Detect which cell encompasses the target text, then output its (x, y) center coordinate. 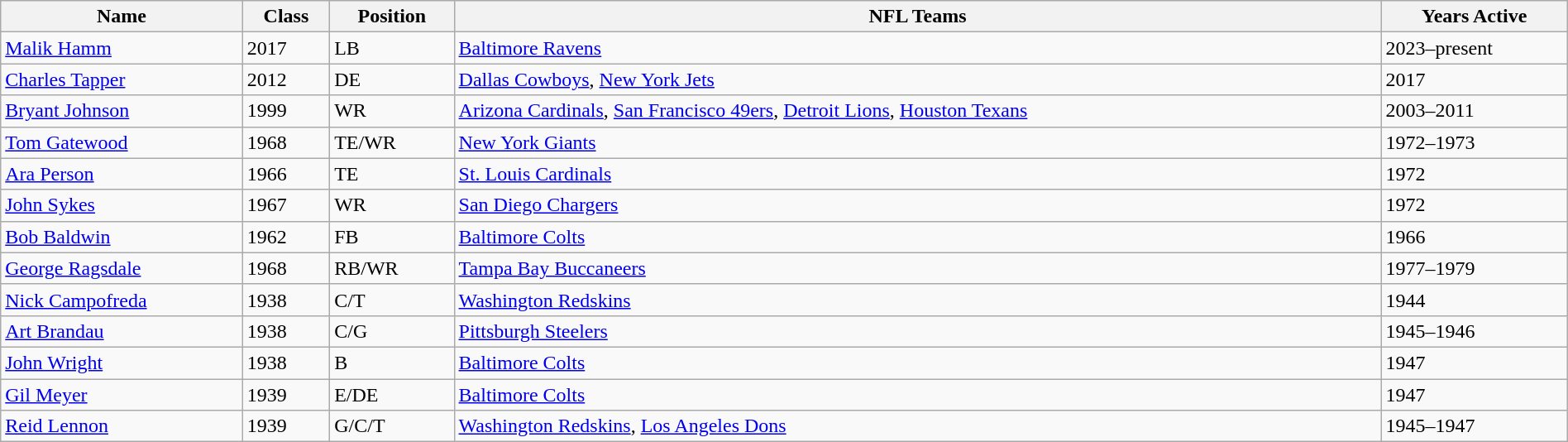
Arizona Cardinals, San Francisco 49ers, Detroit Lions, Houston Texans (918, 111)
2023–present (1474, 48)
Gil Meyer (122, 395)
Years Active (1474, 17)
1972–1973 (1474, 142)
C/G (392, 331)
G/C/T (392, 426)
2012 (286, 79)
Art Brandau (122, 331)
John Sykes (122, 205)
FB (392, 237)
New York Giants (918, 142)
1967 (286, 205)
E/DE (392, 395)
C/T (392, 300)
George Ragsdale (122, 268)
Reid Lennon (122, 426)
Washington Redskins, Los Angeles Dons (918, 426)
San Diego Chargers (918, 205)
Tampa Bay Buccaneers (918, 268)
RB/WR (392, 268)
Dallas Cowboys, New York Jets (918, 79)
Pittsburgh Steelers (918, 331)
1977–1979 (1474, 268)
B (392, 363)
Ara Person (122, 174)
1945–1946 (1474, 331)
TE (392, 174)
Baltimore Ravens (918, 48)
NFL Teams (918, 17)
Washington Redskins (918, 300)
Tom Gatewood (122, 142)
Charles Tapper (122, 79)
DE (392, 79)
Malik Hamm (122, 48)
Bryant Johnson (122, 111)
John Wright (122, 363)
2003–2011 (1474, 111)
St. Louis Cardinals (918, 174)
LB (392, 48)
TE/WR (392, 142)
Name (122, 17)
Position (392, 17)
1962 (286, 237)
Bob Baldwin (122, 237)
Nick Campofreda (122, 300)
1999 (286, 111)
1945–1947 (1474, 426)
1944 (1474, 300)
Class (286, 17)
